Provide the [X, Y] coordinate of the cell's center where the given text is located.  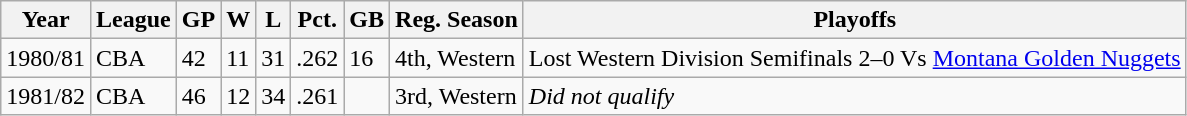
31 [274, 58]
46 [198, 96]
Year [46, 20]
16 [367, 58]
W [238, 20]
34 [274, 96]
11 [238, 58]
1980/81 [46, 58]
Did not qualify [854, 96]
GB [367, 20]
3rd, Western [457, 96]
Lost Western Division Semifinals 2–0 Vs Montana Golden Nuggets [854, 58]
12 [238, 96]
League [133, 20]
Playoffs [854, 20]
42 [198, 58]
L [274, 20]
1981/82 [46, 96]
4th, Western [457, 58]
Pct. [318, 20]
GP [198, 20]
.261 [318, 96]
.262 [318, 58]
Reg. Season [457, 20]
